For the text-containing cell, return its midpoint in [x, y] coordinate format. 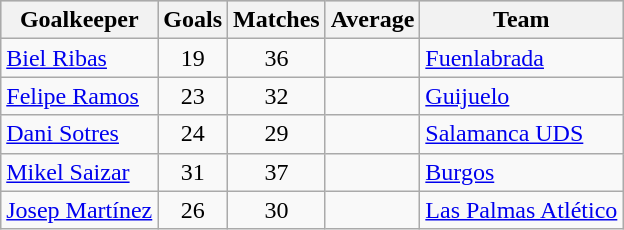
24 [193, 134]
Goals [193, 20]
Burgos [522, 172]
31 [193, 172]
Josep Martínez [80, 210]
Mikel Saizar [80, 172]
19 [193, 58]
Biel Ribas [80, 58]
26 [193, 210]
Goalkeeper [80, 20]
Felipe Ramos [80, 96]
Team [522, 20]
29 [277, 134]
23 [193, 96]
Fuenlabrada [522, 58]
Las Palmas Atlético [522, 210]
Dani Sotres [80, 134]
Guijuelo [522, 96]
Average [372, 20]
30 [277, 210]
37 [277, 172]
32 [277, 96]
Matches [277, 20]
36 [277, 58]
Salamanca UDS [522, 134]
